Return the (X, Y) coordinate for the center point of the cell that contains the specified text.  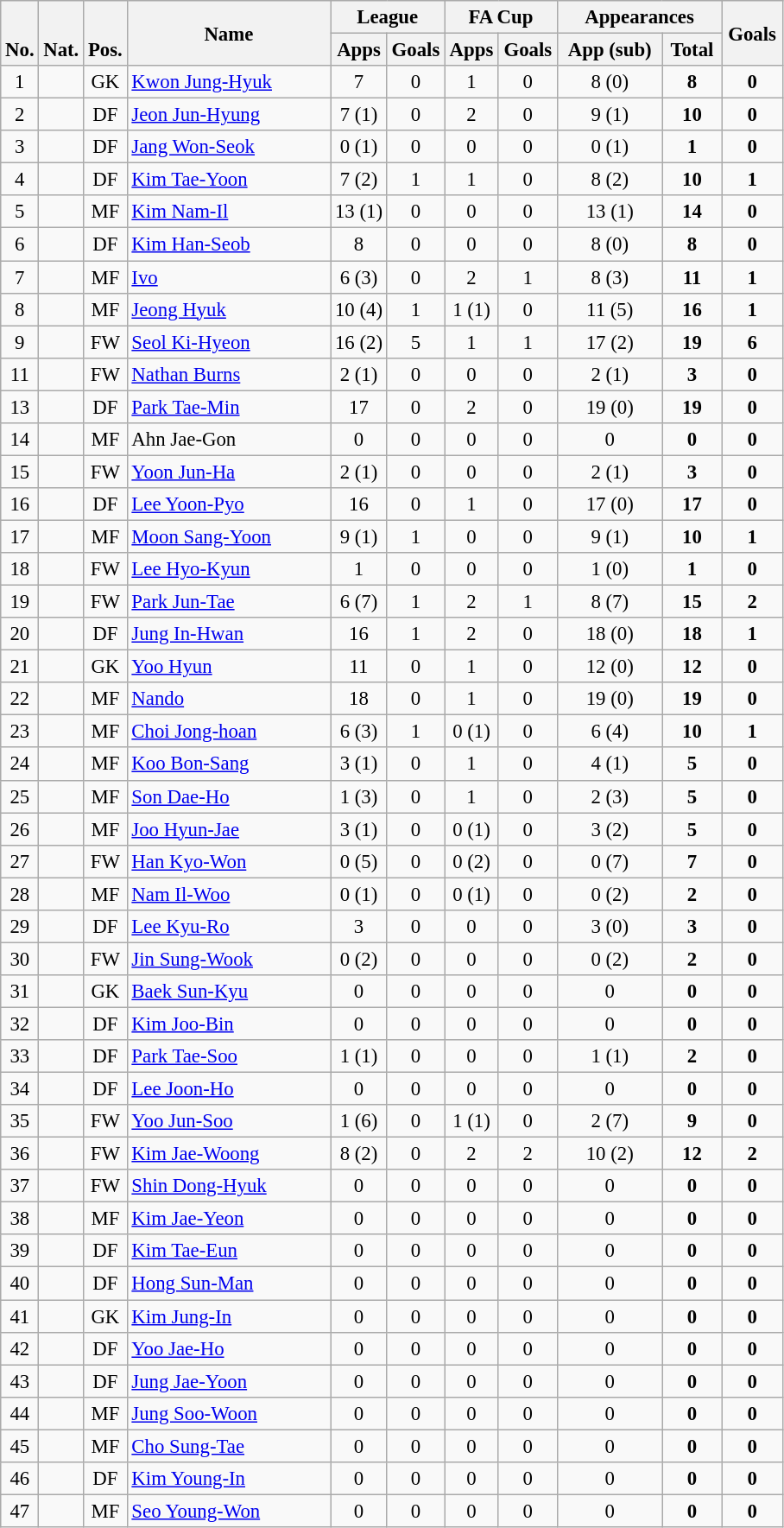
44 (20, 1413)
16 (2) (359, 342)
Jung Jae-Yoon (229, 1381)
Han Kyo-Won (229, 861)
40 (20, 1284)
3 (2) (610, 829)
No. (20, 33)
Seol Ki-Hyeon (229, 342)
4 (20, 180)
22 (20, 699)
League (388, 17)
10 (2) (610, 1154)
29 (20, 927)
Kim Nam-Il (229, 212)
Cho Sung-Tae (229, 1446)
24 (20, 764)
Kim Jae-Yeon (229, 1219)
36 (20, 1154)
Jin Sung-Wook (229, 959)
26 (20, 829)
43 (20, 1381)
18 (0) (610, 634)
Name (229, 33)
Lee Yoon-Pyo (229, 504)
38 (20, 1219)
Lee Kyu-Ro (229, 927)
Joo Hyun-Jae (229, 829)
Pos. (105, 33)
1 (6) (359, 1121)
7 (2) (359, 180)
3 (0) (610, 927)
27 (20, 861)
Yoo Hyun (229, 667)
32 (20, 1024)
Jeon Jun-Hyung (229, 115)
Kwon Jung-Hyuk (229, 82)
FA Cup (501, 17)
Kim Tae-Eun (229, 1252)
20 (20, 634)
6 (4) (610, 732)
Kim Jae-Woong (229, 1154)
Jung Soo-Woon (229, 1413)
Nathan Burns (229, 374)
Total (692, 50)
Nam Il-Woo (229, 894)
Kim Tae-Yoon (229, 180)
11 (5) (610, 309)
39 (20, 1252)
Park Tae-Min (229, 407)
Koo Bon-Sang (229, 764)
Jang Won-Seok (229, 147)
Moon Sang-Yoon (229, 536)
0 (7) (610, 861)
37 (20, 1186)
6 (7) (359, 602)
Kim Joo-Bin (229, 1024)
23 (20, 732)
33 (20, 1056)
2 (7) (610, 1121)
Yoo Jae-Ho (229, 1348)
0 (5) (359, 861)
45 (20, 1446)
1 (0) (610, 569)
47 (20, 1511)
7 (1) (359, 115)
Appearances (639, 17)
Yoo Jun-Soo (229, 1121)
12 (0) (610, 667)
Shin Dong-Hyuk (229, 1186)
8 (3) (610, 277)
10 (4) (359, 309)
Kim Young-In (229, 1479)
Seo Young-Won (229, 1511)
Kim Han-Seob (229, 244)
4 (1) (610, 764)
Choi Jong-hoan (229, 732)
2 (3) (610, 796)
31 (20, 992)
Son Dae-Ho (229, 796)
1 (3) (359, 796)
Ahn Jae-Gon (229, 440)
30 (20, 959)
Yoon Jun-Ha (229, 472)
Park Jun-Tae (229, 602)
41 (20, 1316)
Hong Sun-Man (229, 1284)
Park Tae-Soo (229, 1056)
Lee Joon-Ho (229, 1089)
Ivo (229, 277)
35 (20, 1121)
8 (7) (610, 602)
28 (20, 894)
17 (0) (610, 504)
Baek Sun-Kyu (229, 992)
46 (20, 1479)
Kim Jung-In (229, 1316)
Lee Hyo-Kyun (229, 569)
Nat. (61, 33)
25 (20, 796)
13 (20, 407)
Jung In-Hwan (229, 634)
21 (20, 667)
App (sub) (610, 50)
42 (20, 1348)
Jeong Hyuk (229, 309)
Nando (229, 699)
34 (20, 1089)
17 (2) (610, 342)
